From the cell containing the given text, extract its center point as [x, y] coordinate. 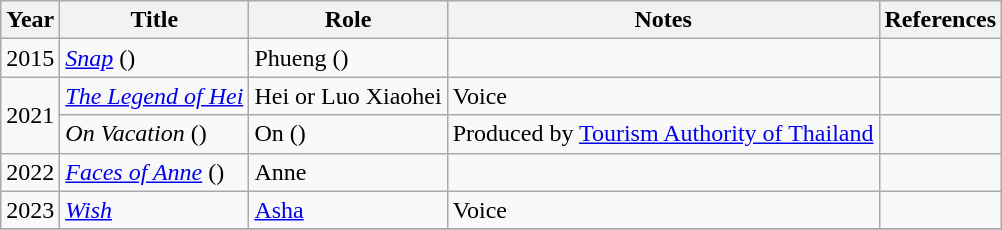
The Legend of Hei [154, 96]
On Vacation () [154, 134]
On () [348, 134]
Notes [663, 20]
2022 [30, 172]
References [940, 20]
2015 [30, 58]
Role [348, 20]
Snap () [154, 58]
Asha [348, 210]
Faces of Anne () [154, 172]
Phueng () [348, 58]
Produced by Tourism Authority of Thailand [663, 134]
Anne [348, 172]
2023 [30, 210]
Hei or Luo Xiaohei [348, 96]
Wish [154, 210]
2021 [30, 115]
Title [154, 20]
Year [30, 20]
